Extract the (x, y) coordinate from the center of the cell holding the provided text.  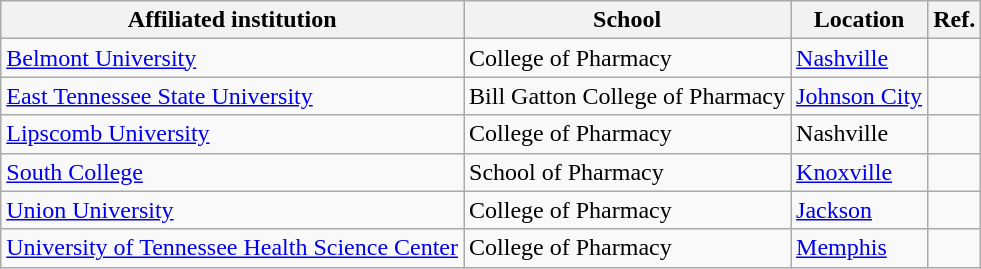
Jackson (860, 210)
Location (860, 20)
Affiliated institution (232, 20)
Belmont University (232, 58)
School (628, 20)
Ref. (954, 20)
Memphis (860, 248)
Johnson City (860, 96)
Bill Gatton College of Pharmacy (628, 96)
Union University (232, 210)
School of Pharmacy (628, 172)
East Tennessee State University (232, 96)
South College (232, 172)
Knoxville (860, 172)
Lipscomb University (232, 134)
University of Tennessee Health Science Center (232, 248)
